Find where the given text appears and provide that cell's center as [X, Y] coordinate. 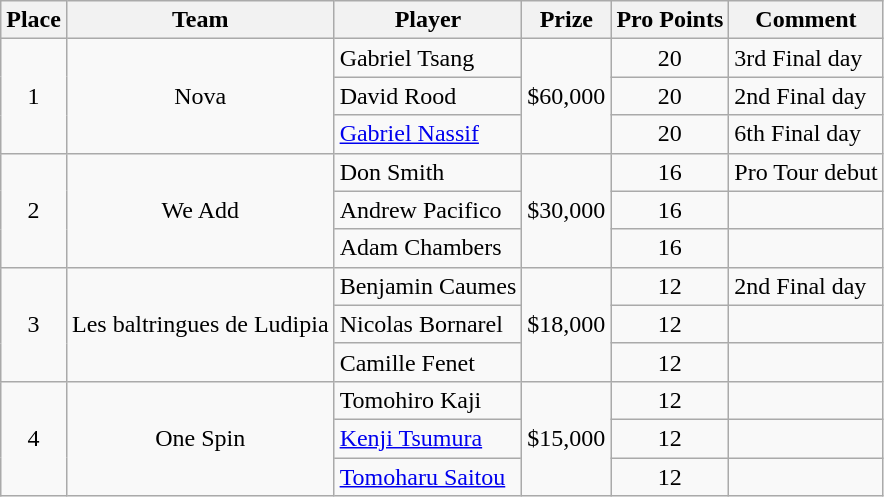
Kenji Tsumura [428, 438]
Benjamin Caumes [428, 286]
6th Final day [806, 134]
Comment [806, 20]
3 [34, 324]
One Spin [200, 438]
Gabriel Nassif [428, 134]
Tomoharu Saitou [428, 477]
Gabriel Tsang [428, 58]
Andrew Pacifico [428, 210]
We Add [200, 210]
Nicolas Bornarel [428, 324]
$30,000 [566, 210]
2 [34, 210]
Place [34, 20]
4 [34, 438]
Pro Tour debut [806, 172]
Team [200, 20]
Tomohiro Kaji [428, 400]
Player [428, 20]
Prize [566, 20]
Les baltringues de Ludipia [200, 324]
3rd Final day [806, 58]
1 [34, 96]
$60,000 [566, 96]
Don Smith [428, 172]
Camille Fenet [428, 362]
Pro Points [670, 20]
Adam Chambers [428, 248]
$15,000 [566, 438]
Nova [200, 96]
David Rood [428, 96]
$18,000 [566, 324]
